Pinpoint the cell where the given text exists, returning its [X, Y] midpoint coordinate. 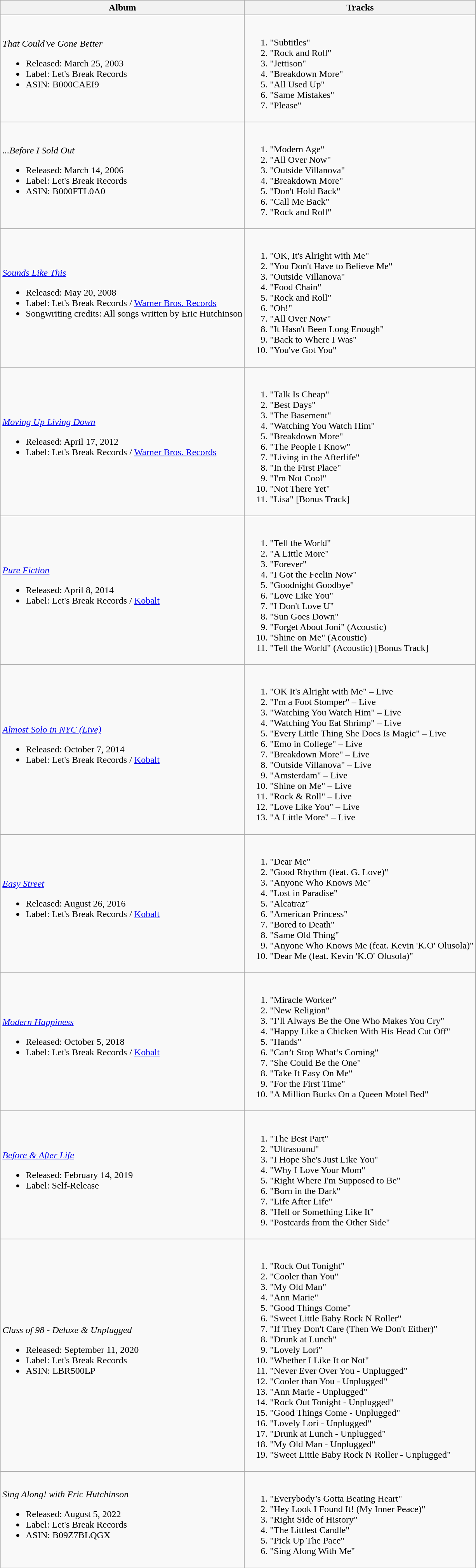
Almost Solo in NYC (Live)Released: October 7, 2014Label: Let's Break Records / Kobalt [123, 750]
Class of 98 - Deluxe & UnpluggedReleased: September 11, 2020Label: Let's Break RecordsASIN: LBR500LP [123, 1355]
Album [123, 8]
Tracks [360, 8]
Moving Up Living DownReleased: April 17, 2012Label: Let's Break Records / Warner Bros. Records [123, 441]
...Before I Sold OutReleased: March 14, 2006Label: Let's Break RecordsASIN: B000FTL0A0 [123, 176]
Pure FictionReleased: April 8, 2014Label: Let's Break Records / Kobalt [123, 590]
Before & After LifeReleased: February 14, 2019Label: Self-Release [123, 1175]
Modern HappinessReleased: October 5, 2018Label: Let's Break Records / Kobalt [123, 1042]
"Modern Age""All Over Now""Outside Villanova""Breakdown More""Don't Hold Back""Call Me Back""Rock and Roll" [360, 176]
Sounds Like ThisReleased: May 20, 2008Label: Let's Break Records / Warner Bros. RecordsSongwriting credits: All songs written by Eric Hutchinson [123, 298]
Easy StreetReleased: August 26, 2016Label: Let's Break Records / Kobalt [123, 903]
That Could've Gone BetterReleased: March 25, 2003Label: Let's Break RecordsASIN: B000CAEI9 [123, 68]
"Subtitles""Rock and Roll""Jettison""Breakdown More""All Used Up""Same Mistakes""Please" [360, 68]
Sing Along! with Eric HutchinsonReleased: August 5, 2022Label: Let's Break RecordsASIN: B09Z7BLQGX [123, 1519]
